Return [X, Y] of the center of cell containing provided text 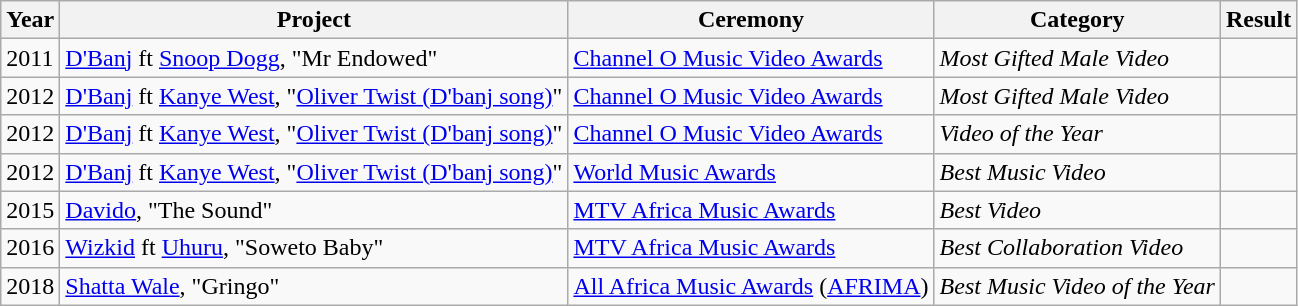
2011 [30, 58]
Shatta Wale, "Gringo" [314, 286]
Best Collaboration Video [1077, 248]
Result [1258, 20]
D'Banj ft Snoop Dogg, "Mr Endowed" [314, 58]
2015 [30, 210]
Davido, "The Sound" [314, 210]
Best Music Video of the Year [1077, 286]
Wizkid ft Uhuru, "Soweto Baby" [314, 248]
2016 [30, 248]
2018 [30, 286]
Video of the Year [1077, 134]
Best Music Video [1077, 172]
World Music Awards [751, 172]
Category [1077, 20]
Year [30, 20]
Best Video [1077, 210]
All Africa Music Awards (AFRIMA) [751, 286]
Project [314, 20]
Ceremony [751, 20]
